Detect which cell encompasses the target text, then output its (X, Y) center coordinate. 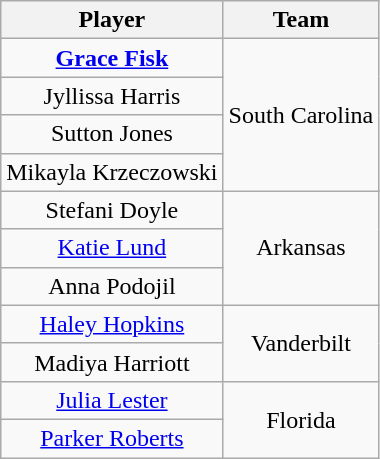
Julia Lester (112, 400)
Anna Podojil (112, 286)
Sutton Jones (112, 134)
Stefani Doyle (112, 210)
Katie Lund (112, 248)
Florida (301, 419)
Arkansas (301, 248)
Jyllissa Harris (112, 96)
Mikayla Krzeczowski (112, 172)
South Carolina (301, 115)
Madiya Harriott (112, 362)
Parker Roberts (112, 438)
Vanderbilt (301, 343)
Grace Fisk (112, 58)
Haley Hopkins (112, 324)
Team (301, 20)
Player (112, 20)
